Output the (X, Y) coordinate of the center of the cell containing the given text.  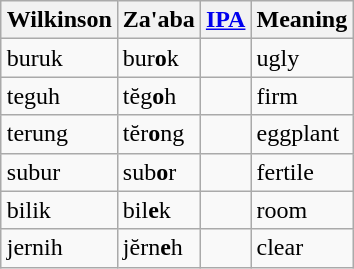
tĕrong (158, 134)
ugly (302, 58)
clear (302, 248)
burok (158, 58)
room (302, 210)
Za'aba (158, 20)
bilek (158, 210)
subur (59, 172)
tĕgoh (158, 96)
jĕrneh (158, 248)
teguh (59, 96)
firm (302, 96)
jernih (59, 248)
fertile (302, 172)
Meaning (302, 20)
buruk (59, 58)
eggplant (302, 134)
bilik (59, 210)
subor (158, 172)
IPA (226, 20)
Wilkinson (59, 20)
terung (59, 134)
